Provide the (x, y) coordinate of the cell's center where the given text is located.  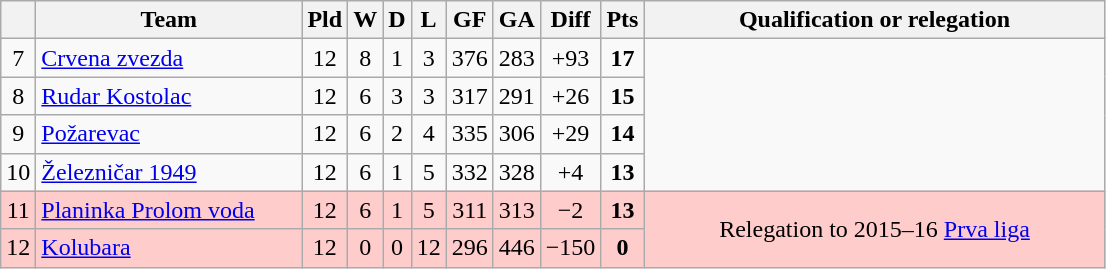
306 (516, 134)
GF (470, 20)
296 (470, 248)
9 (18, 134)
L (428, 20)
376 (470, 58)
W (366, 20)
2 (397, 134)
4 (428, 134)
317 (470, 96)
7 (18, 58)
17 (622, 58)
311 (470, 210)
+93 (570, 58)
Železničar 1949 (169, 172)
Relegation to 2015–16 Prva liga (874, 229)
15 (622, 96)
Kolubara (169, 248)
Požarevac (169, 134)
Crvena zvezda (169, 58)
10 (18, 172)
Qualification or relegation (874, 20)
GA (516, 20)
Diff (570, 20)
283 (516, 58)
D (397, 20)
14 (622, 134)
313 (516, 210)
11 (18, 210)
+4 (570, 172)
Pld (325, 20)
335 (470, 134)
Planinka Prolom voda (169, 210)
+26 (570, 96)
328 (516, 172)
Rudar Kostolac (169, 96)
−150 (570, 248)
+29 (570, 134)
332 (470, 172)
Pts (622, 20)
446 (516, 248)
−2 (570, 210)
291 (516, 96)
Team (169, 20)
